Scan for the cell matching the given text and deliver its (X, Y) coordinate at center. 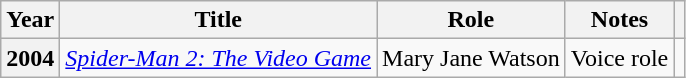
2004 (30, 58)
Notes (620, 20)
Spider-Man 2: The Video Game (218, 58)
Year (30, 20)
Mary Jane Watson (472, 58)
Voice role (620, 58)
Role (472, 20)
Title (218, 20)
